Return [X, Y] of the center of cell containing provided text 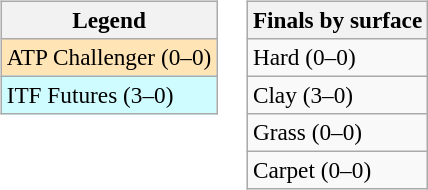
Carpet (0–0) [337, 171]
ATP Challenger (0–0) [108, 57]
Finals by surface [337, 20]
Legend [108, 20]
Grass (0–0) [337, 133]
Hard (0–0) [337, 57]
ITF Futures (3–0) [108, 95]
Clay (3–0) [337, 95]
